Locate the cell with the specified text and output its (X, Y) center coordinate. 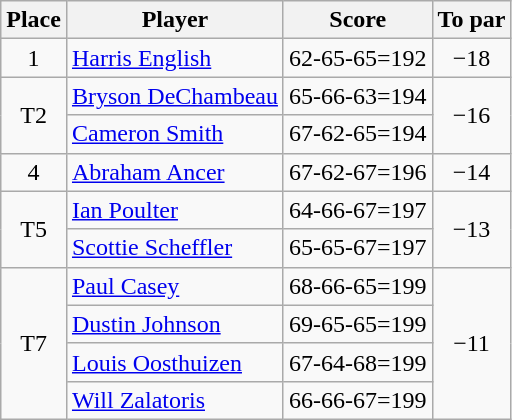
64-66-67=197 (358, 210)
To par (472, 20)
Scottie Scheffler (174, 248)
−16 (472, 115)
Score (358, 20)
Cameron Smith (174, 134)
4 (34, 172)
Player (174, 20)
67-64-68=199 (358, 362)
Harris English (174, 58)
65-65-67=197 (358, 248)
Abraham Ancer (174, 172)
Dustin Johnson (174, 324)
Bryson DeChambeau (174, 96)
67-62-65=194 (358, 134)
1 (34, 58)
T5 (34, 229)
−18 (472, 58)
68-66-65=199 (358, 286)
67-62-67=196 (358, 172)
65-66-63=194 (358, 96)
T2 (34, 115)
Ian Poulter (174, 210)
69-65-65=199 (358, 324)
Louis Oosthuizen (174, 362)
Paul Casey (174, 286)
Place (34, 20)
T7 (34, 343)
66-66-67=199 (358, 400)
−11 (472, 343)
−14 (472, 172)
−13 (472, 229)
Will Zalatoris (174, 400)
62-65-65=192 (358, 58)
